Pinpoint the cell where the given text exists, returning its [x, y] midpoint coordinate. 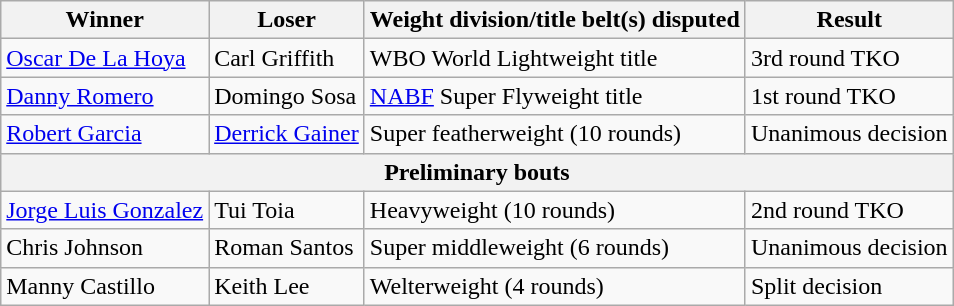
Manny Castillo [105, 286]
Keith Lee [287, 286]
Domingo Sosa [287, 96]
Preliminary bouts [477, 172]
3rd round TKO [849, 58]
NABF Super Flyweight title [554, 96]
2nd round TKO [849, 210]
Tui Toia [287, 210]
Winner [105, 20]
1st round TKO [849, 96]
Super featherweight (10 rounds) [554, 134]
Chris Johnson [105, 248]
Jorge Luis Gonzalez [105, 210]
Welterweight (4 rounds) [554, 286]
Oscar De La Hoya [105, 58]
Robert Garcia [105, 134]
Heavyweight (10 rounds) [554, 210]
Loser [287, 20]
Super middleweight (6 rounds) [554, 248]
Split decision [849, 286]
Roman Santos [287, 248]
Weight division/title belt(s) disputed [554, 20]
Derrick Gainer [287, 134]
WBO World Lightweight title [554, 58]
Danny Romero [105, 96]
Carl Griffith [287, 58]
Result [849, 20]
